Return the [x, y] coordinate for the center point of the cell that contains the specified text.  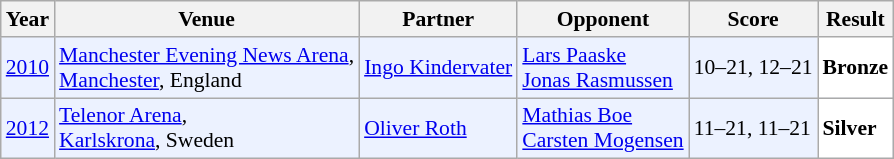
Year [28, 19]
Lars Paaske Jonas Rasmussen [602, 68]
Telenor Arena,Karlskrona, Sweden [206, 128]
Manchester Evening News Arena,Manchester, England [206, 68]
Ingo Kindervater [438, 68]
Opponent [602, 19]
Mathias Boe Carsten Mogensen [602, 128]
10–21, 12–21 [754, 68]
Partner [438, 19]
Bronze [856, 68]
Venue [206, 19]
Oliver Roth [438, 128]
2010 [28, 68]
Score [754, 19]
Silver [856, 128]
2012 [28, 128]
Result [856, 19]
11–21, 11–21 [754, 128]
